Detect which cell encompasses the target text, then output its (x, y) center coordinate. 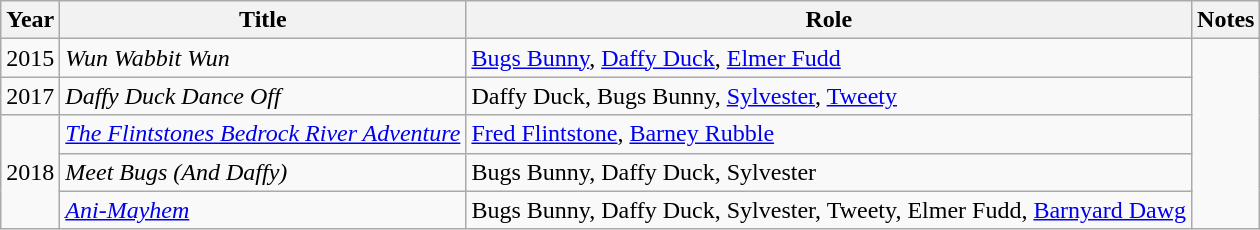
Fred Flintstone, Barney Rubble (829, 134)
2018 (30, 172)
Bugs Bunny, Daffy Duck, Elmer Fudd (829, 58)
Year (30, 20)
Daffy Duck Dance Off (263, 96)
Notes (1226, 20)
Title (263, 20)
2017 (30, 96)
2015 (30, 58)
Wun Wabbit Wun (263, 58)
Bugs Bunny, Daffy Duck, Sylvester, Tweety, Elmer Fudd, Barnyard Dawg (829, 210)
Ani-Mayhem (263, 210)
Meet Bugs (And Daffy) (263, 172)
Daffy Duck, Bugs Bunny, Sylvester, Tweety (829, 96)
Role (829, 20)
The Flintstones Bedrock River Adventure (263, 134)
Bugs Bunny, Daffy Duck, Sylvester (829, 172)
